Extract the [x, y] coordinate from the center of the cell holding the provided text.  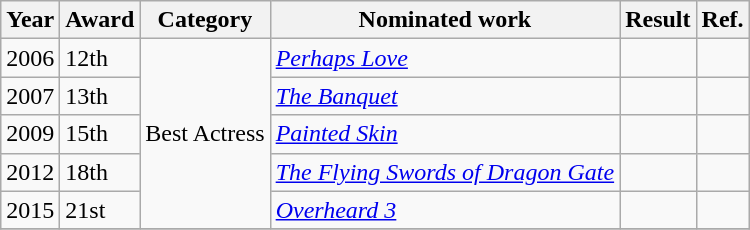
Overheard 3 [445, 210]
2006 [30, 58]
2007 [30, 96]
Year [30, 20]
Painted Skin [445, 134]
Award [100, 20]
Best Actress [205, 134]
Perhaps Love [445, 58]
Nominated work [445, 20]
15th [100, 134]
13th [100, 96]
Category [205, 20]
21st [100, 210]
2015 [30, 210]
Result [658, 20]
18th [100, 172]
2012 [30, 172]
The Banquet [445, 96]
12th [100, 58]
The Flying Swords of Dragon Gate [445, 172]
2009 [30, 134]
Ref. [722, 20]
